From the cell containing the given text, extract its center point as [X, Y] coordinate. 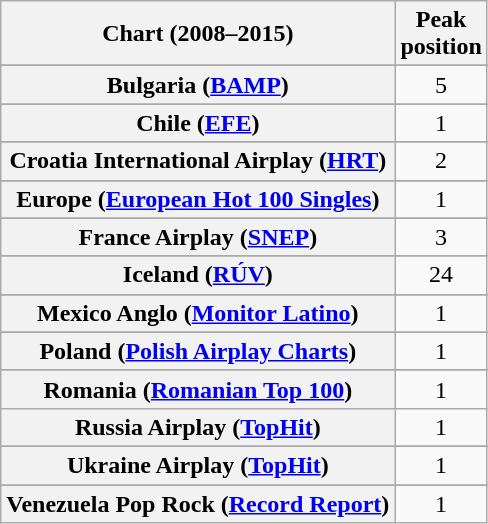
Bulgaria (BAMP) [198, 85]
Ukraine Airplay (TopHit) [198, 465]
Peakposition [441, 34]
Chile (EFE) [198, 123]
France Airplay (SNEP) [198, 237]
Croatia International Airplay (HRT) [198, 161]
Russia Airplay (TopHit) [198, 427]
Europe (European Hot 100 Singles) [198, 199]
Chart (2008–2015) [198, 34]
Venezuela Pop Rock (Record Report) [198, 503]
Mexico Anglo (Monitor Latino) [198, 313]
2 [441, 161]
Poland (Polish Airplay Charts) [198, 351]
5 [441, 85]
Romania (Romanian Top 100) [198, 389]
Iceland (RÚV) [198, 275]
3 [441, 237]
24 [441, 275]
